Provide the (X, Y) coordinate of the cell's center where the given text is located.  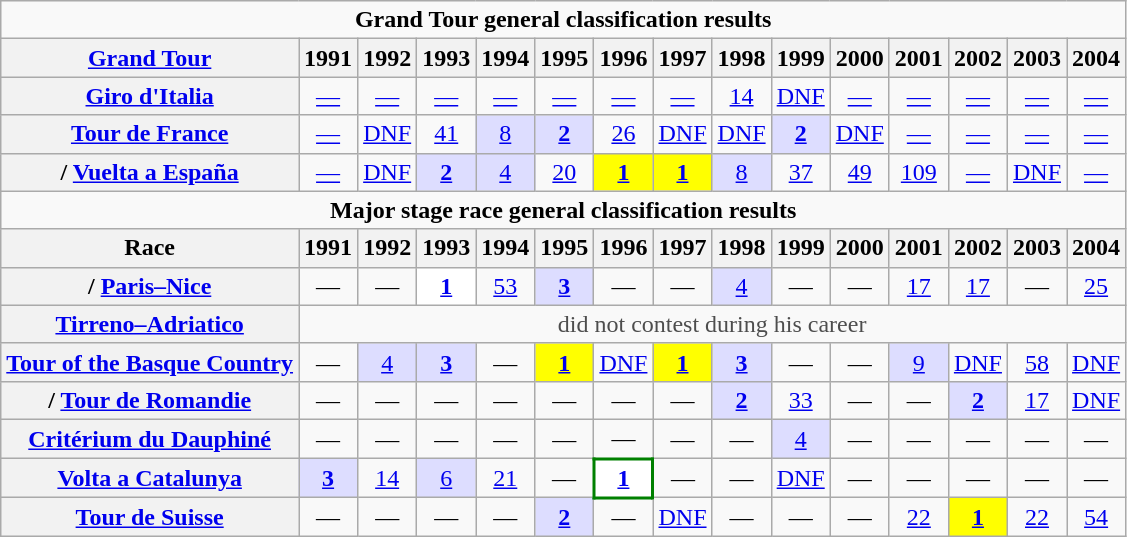
Giro d'Italia (150, 96)
41 (446, 134)
/ Paris–Nice (150, 286)
6 (446, 478)
20 (564, 172)
Race (150, 248)
58 (1036, 362)
49 (860, 172)
21 (506, 478)
26 (624, 134)
/ Tour de Romandie (150, 400)
Volta a Catalunya (150, 478)
Tirreno–Adriatico (150, 324)
Critérium du Dauphiné (150, 438)
Tour de France (150, 134)
109 (918, 172)
53 (506, 286)
25 (1096, 286)
Tour de Suisse (150, 518)
Grand Tour general classification results (564, 20)
did not contest during his career (712, 324)
Grand Tour (150, 58)
54 (1096, 518)
Tour of the Basque Country (150, 362)
/ Vuelta a España (150, 172)
33 (800, 400)
9 (918, 362)
37 (800, 172)
Major stage race general classification results (564, 210)
